For the text-containing cell, return its midpoint in [X, Y] coordinate format. 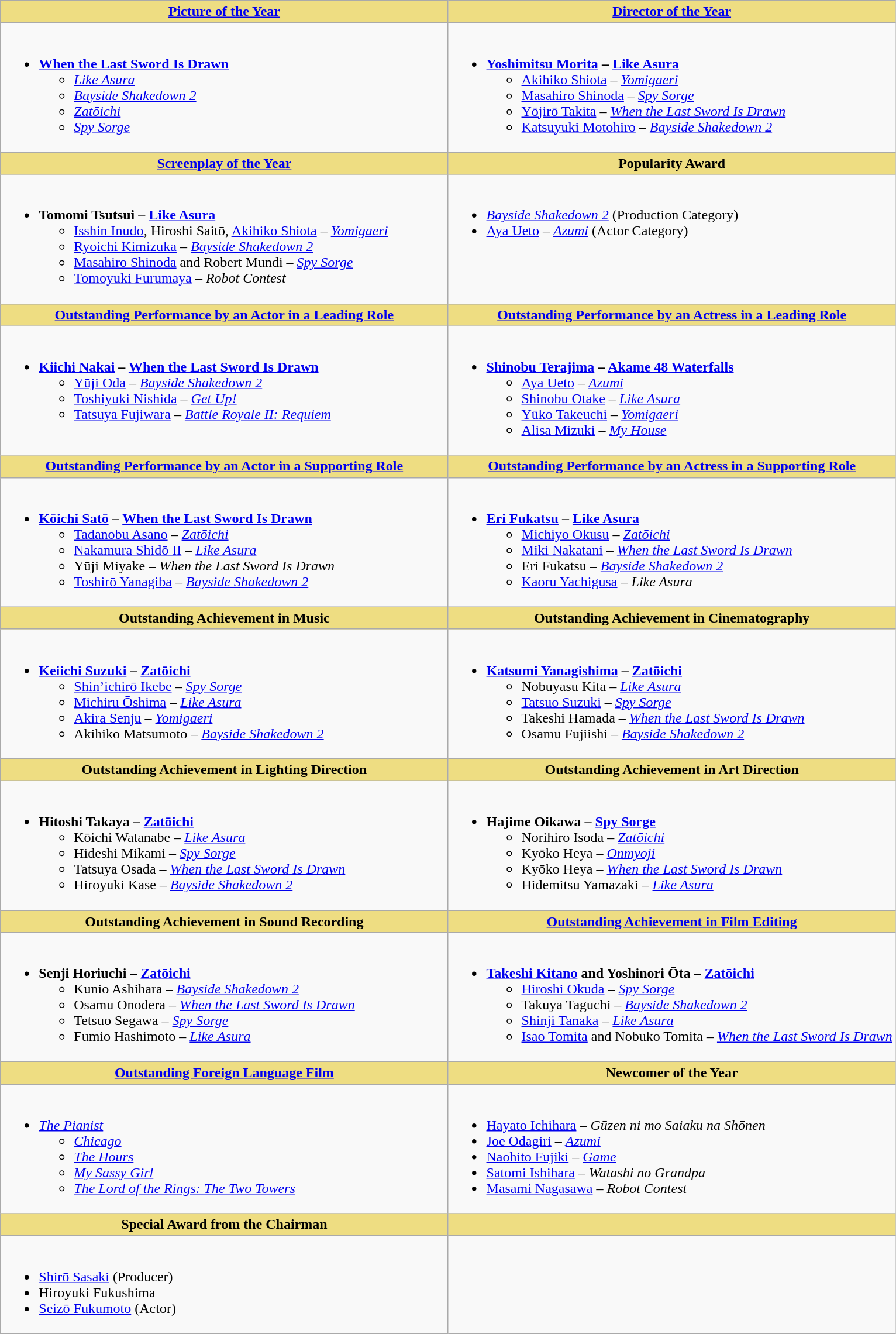
Outstanding Achievement in Art Direction [671, 769]
Popularity Award [671, 163]
Outstanding Performance by an Actor in a Leading Role [225, 315]
Outstanding Achievement in Cinematography [671, 618]
Outstanding Achievement in Music [225, 618]
Picture of the Year [225, 12]
Bayside Shakedown 2 (Production Category)Aya Ueto – Azumi (Actor Category) [671, 239]
Screenplay of the Year [225, 163]
Director of the Year [671, 12]
Hajime Oikawa – Spy SorgeNorihiro Isoda – ZatōichiKyōko Heya – OnmyojiKyōko Heya – When the Last Sword Is DrawnHidemitsu Yamazaki – Like Asura [671, 845]
Outstanding Performance by an Actress in a Supporting Role [671, 466]
Newcomer of the Year [671, 1073]
Special Award from the Chairman [225, 1225]
Outstanding Performance by an Actress in a Leading Role [671, 315]
Shinobu Terajima – Akame 48 WaterfallsAya Ueto – AzumiShinobu Otake – Like AsuraYūko Takeuchi – YomigaeriAlisa Mizuki – My House [671, 391]
Shirō Sasaki (Producer)Hiroyuki FukushimaSeizō Fukumoto (Actor) [225, 1285]
The PianistChicagoThe HoursMy Sassy GirlThe Lord of the Rings: The Two Towers [225, 1149]
Outstanding Achievement in Film Editing [671, 922]
Outstanding Performance by an Actor in a Supporting Role [225, 466]
When the Last Sword Is DrawnLike AsuraBayside Shakedown 2ZatōichiSpy Sorge [225, 88]
Outstanding Achievement in Sound Recording [225, 922]
Outstanding Foreign Language Film [225, 1073]
Kiichi Nakai – When the Last Sword Is DrawnYūji Oda – Bayside Shakedown 2Toshiyuki Nishida – Get Up!Tatsuya Fujiwara – Battle Royale II: Requiem [225, 391]
Outstanding Achievement in Lighting Direction [225, 769]
Keiichi Suzuki – ZatōichiShin’ichirō Ikebe – Spy SorgeMichiru Ōshima – Like AsuraAkira Senju – YomigaeriAkihiko Matsumoto – Bayside Shakedown 2 [225, 694]
